Identify which cell holds the provided text, then report its [x, y] central coordinate. 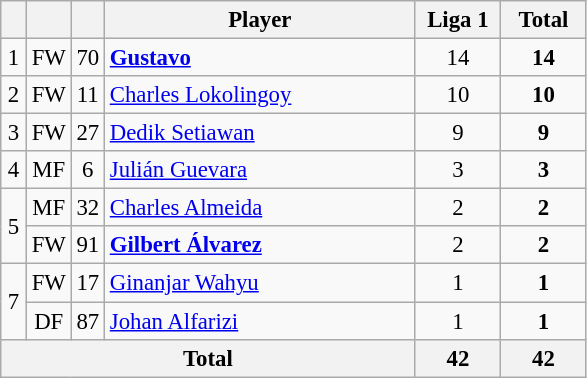
Charles Almeida [260, 208]
Ginanjar Wahyu [260, 283]
5 [14, 226]
Gilbert Álvarez [260, 245]
27 [88, 133]
11 [88, 95]
Dedik Setiawan [260, 133]
Charles Lokolingoy [260, 95]
91 [88, 245]
Johan Alfarizi [260, 321]
DF [48, 321]
Player [260, 20]
17 [88, 283]
70 [88, 58]
87 [88, 321]
Julián Guevara [260, 170]
Liga 1 [458, 20]
4 [14, 170]
32 [88, 208]
6 [88, 170]
Gustavo [260, 58]
7 [14, 302]
